Search for the cell housing the specified text and yield its (X, Y) center coordinate. 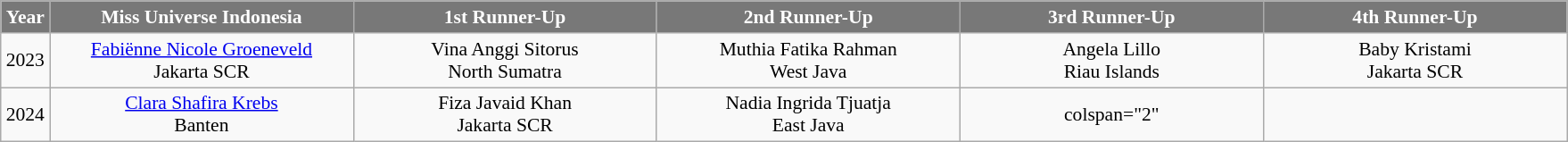
1st Runner-Up (505, 17)
Fiza Javaid KhanJakarta SCR (505, 114)
Baby KristamiJakarta SCR (1415, 61)
Angela LilloRiau Islands (1111, 61)
Miss Universe Indonesia (202, 17)
4th Runner-Up (1415, 17)
Nadia Ingrida TjuatjaEast Java (808, 114)
2nd Runner-Up (808, 17)
Fabiënne Nicole GroeneveldJakarta SCR (202, 61)
colspan="2" (1111, 114)
3rd Runner-Up (1111, 17)
Vina Anggi SitorusNorth Sumatra (505, 61)
2024 (25, 114)
2023 (25, 61)
Year (25, 17)
Muthia Fatika RahmanWest Java (808, 61)
Clara Shafira KrebsBanten (202, 114)
